Return (x, y) of the center of cell containing provided text 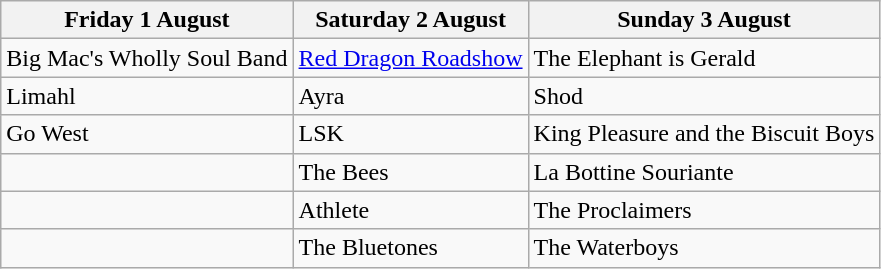
The Waterboys (704, 248)
Saturday 2 August (410, 20)
King Pleasure and the Biscuit Boys (704, 134)
Sunday 3 August (704, 20)
Shod (704, 96)
Friday 1 August (147, 20)
Ayra (410, 96)
La Bottine Souriante (704, 172)
Red Dragon Roadshow (410, 58)
The Bluetones (410, 248)
The Elephant is Gerald (704, 58)
Go West (147, 134)
Limahl (147, 96)
LSK (410, 134)
Athlete (410, 210)
The Proclaimers (704, 210)
Big Mac's Wholly Soul Band (147, 58)
The Bees (410, 172)
